Search for the cell housing the specified text and yield its [X, Y] center coordinate. 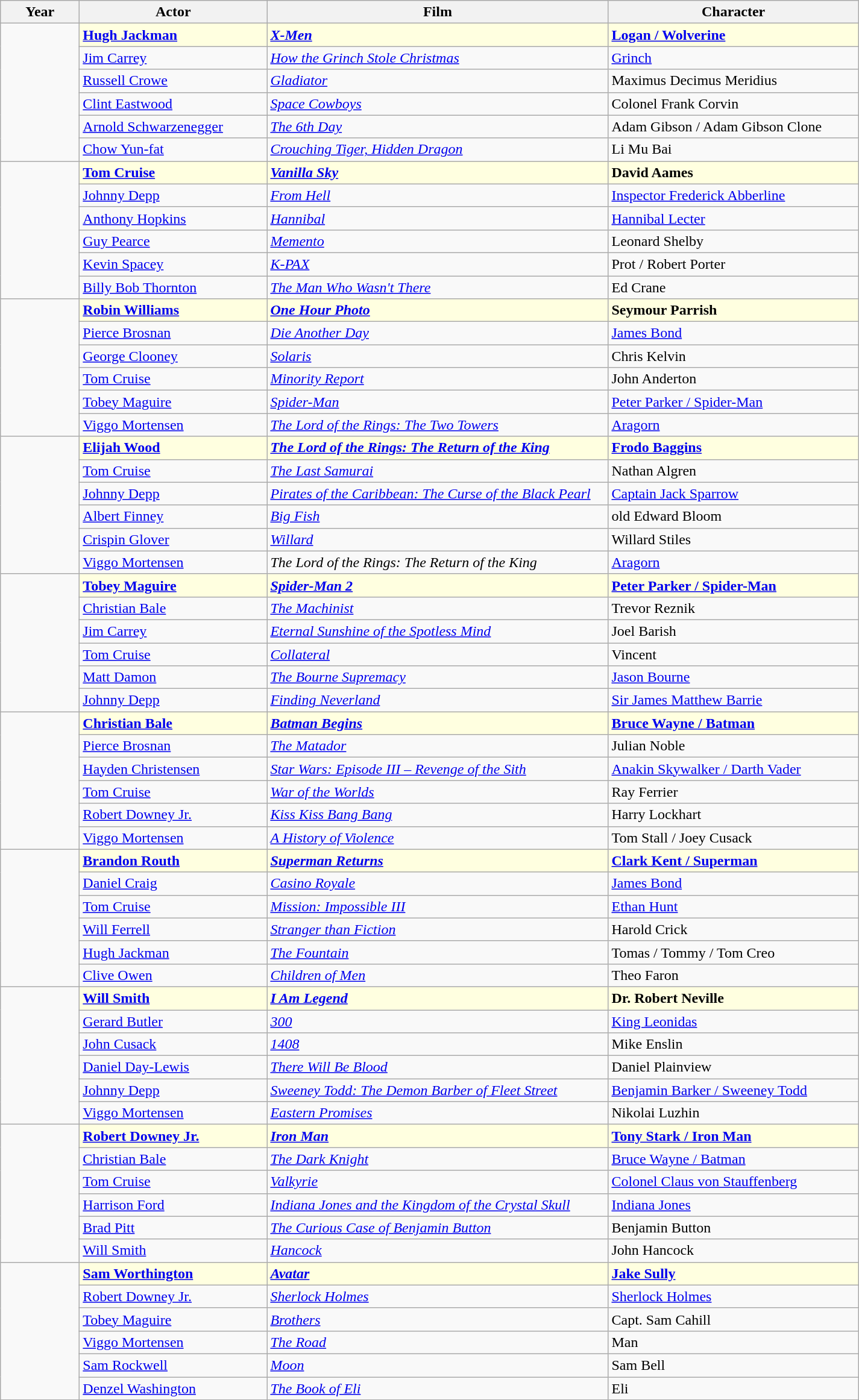
Moon [438, 1365]
Minority Report [438, 379]
Will Ferrell [174, 929]
Russell Crowe [174, 81]
Daniel Craig [174, 884]
One Hour Photo [438, 310]
I Am Legend [438, 998]
Colonel Frank Corvin [733, 104]
Sam Bell [733, 1365]
Children of Men [438, 975]
Brothers [438, 1319]
John Hancock [733, 1251]
There Will Be Blood [438, 1067]
Ray Ferrier [733, 792]
old Edward Bloom [733, 516]
Hannibal [438, 218]
Maximus Decimus Meridius [733, 81]
The 6th Day [438, 127]
Seymour Parrish [733, 310]
Character [733, 12]
Memento [438, 241]
Brad Pitt [174, 1228]
Finding Neverland [438, 700]
Vanilla Sky [438, 172]
The Road [438, 1342]
K-PAX [438, 264]
Tomas / Tommy / Tom Creo [733, 952]
Eastern Promises [438, 1113]
Big Fish [438, 516]
Anthony Hopkins [174, 218]
Logan / Wolverine [733, 35]
The Bourne Supremacy [438, 677]
Benjamin Barker / Sweeney Todd [733, 1090]
Dr. Robert Neville [733, 998]
Clive Owen [174, 975]
Kevin Spacey [174, 264]
Casino Royale [438, 884]
Robin Williams [174, 310]
Adam Gibson / Adam Gibson Clone [733, 127]
The Dark Knight [438, 1159]
Sweeney Todd: The Demon Barber of Fleet Street [438, 1090]
Collateral [438, 654]
Anakin Skywalker / Darth Vader [733, 769]
Harold Crick [733, 929]
Albert Finney [174, 516]
Benjamin Button [733, 1228]
Chris Kelvin [733, 356]
John Cusack [174, 1044]
Space Cowboys [438, 104]
Hancock [438, 1251]
300 [438, 1022]
Indiana Jones and the Kingdom of the Crystal Skull [438, 1205]
1408 [438, 1044]
Stranger than Fiction [438, 929]
Prot / Robert Porter [733, 264]
Captain Jack Sparrow [733, 494]
Clint Eastwood [174, 104]
Denzel Washington [174, 1388]
Inspector Frederick Abberline [733, 195]
Leonard Shelby [733, 241]
Guy Pearce [174, 241]
Mission: Impossible III [438, 906]
Daniel Day-Lewis [174, 1067]
The Curious Case of Benjamin Button [438, 1228]
Gerard Butler [174, 1022]
The Machinist [438, 608]
Tony Stark / Iron Man [733, 1136]
A History of Violence [438, 838]
Vincent [733, 654]
Sir James Matthew Barrie [733, 700]
Trevor Reznik [733, 608]
Sam Worthington [174, 1273]
Elijah Wood [174, 448]
Ethan Hunt [733, 906]
Brandon Routh [174, 861]
Hayden Christensen [174, 769]
Man [733, 1342]
Die Another Day [438, 333]
Tom Stall / Joey Cusack [733, 838]
Eli [733, 1388]
Avatar [438, 1273]
Clark Kent / Superman [733, 861]
Year [40, 12]
The Last Samurai [438, 471]
Li Mu Bai [733, 149]
Mike Enslin [733, 1044]
The Book of Eli [438, 1388]
Spider-Man [438, 402]
Frodo Baggins [733, 448]
Batman Begins [438, 723]
Film [438, 12]
Pirates of the Caribbean: The Curse of the Black Pearl [438, 494]
Billy Bob Thornton [174, 287]
War of the Worlds [438, 792]
Matt Damon [174, 677]
Ed Crane [733, 287]
Harrison Ford [174, 1205]
David Aames [733, 172]
King Leonidas [733, 1022]
Grinch [733, 58]
Iron Man [438, 1136]
Eternal Sunshine of the Spotless Mind [438, 631]
Theo Faron [733, 975]
The Matador [438, 746]
Joel Barish [733, 631]
Actor [174, 12]
Solaris [438, 356]
John Anderton [733, 379]
Valkyrie [438, 1182]
Daniel Plainview [733, 1067]
Willard Stiles [733, 539]
Crouching Tiger, Hidden Dragon [438, 149]
Chow Yun-fat [174, 149]
Gladiator [438, 81]
Nathan Algren [733, 471]
Jason Bourne [733, 677]
Star Wars: Episode III – Revenge of the Sith [438, 769]
Arnold Schwarzenegger [174, 127]
Harry Lockhart [733, 815]
Kiss Kiss Bang Bang [438, 815]
The Man Who Wasn't There [438, 287]
Indiana Jones [733, 1205]
Capt. Sam Cahill [733, 1319]
Superman Returns [438, 861]
Hannibal Lecter [733, 218]
How the Grinch Stole Christmas [438, 58]
From Hell [438, 195]
Sam Rockwell [174, 1365]
Willard [438, 539]
Jake Sully [733, 1273]
George Clooney [174, 356]
The Fountain [438, 952]
Nikolai Luzhin [733, 1113]
Spider-Man 2 [438, 585]
Crispin Glover [174, 539]
Colonel Claus von Stauffenberg [733, 1182]
X-Men [438, 35]
The Lord of the Rings: The Two Towers [438, 425]
Julian Noble [733, 746]
